Output the (X, Y) coordinate of the center of the cell containing the given text.  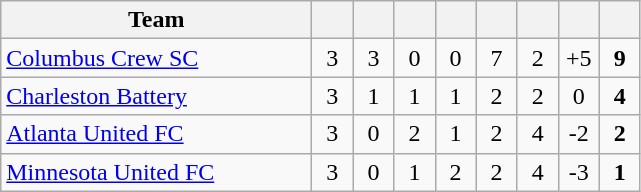
9 (620, 58)
Team (156, 20)
7 (496, 58)
Columbus Crew SC (156, 58)
+5 (578, 58)
Atlanta United FC (156, 134)
-3 (578, 172)
Charleston Battery (156, 96)
-2 (578, 134)
Minnesota United FC (156, 172)
